Locate the cell with the specified text and output its [X, Y] center coordinate. 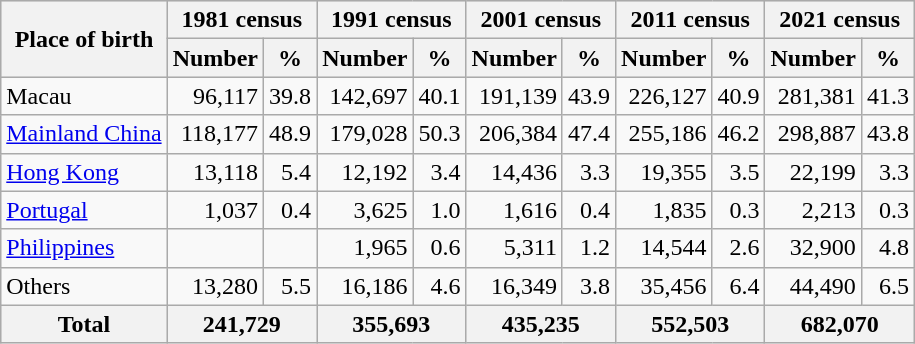
Philippines [84, 248]
1,835 [664, 210]
13,118 [215, 172]
43.9 [588, 96]
4.8 [888, 248]
Total [84, 324]
16,186 [365, 286]
40.9 [738, 96]
Portugal [84, 210]
226,127 [664, 96]
32,900 [813, 248]
2021 census [840, 20]
281,381 [813, 96]
3.5 [738, 172]
44,490 [813, 286]
2001 census [540, 20]
298,887 [813, 134]
1,965 [365, 248]
Hong Kong [84, 172]
118,177 [215, 134]
179,028 [365, 134]
435,235 [540, 324]
96,117 [215, 96]
355,693 [392, 324]
14,544 [664, 248]
191,139 [514, 96]
46.2 [738, 134]
Macau [84, 96]
5.4 [290, 172]
19,355 [664, 172]
5,311 [514, 248]
142,697 [365, 96]
4.6 [440, 286]
50.3 [440, 134]
3,625 [365, 210]
41.3 [888, 96]
2011 census [690, 20]
241,729 [242, 324]
2.6 [738, 248]
47.4 [588, 134]
1.2 [588, 248]
12,192 [365, 172]
39.8 [290, 96]
1,616 [514, 210]
2,213 [813, 210]
206,384 [514, 134]
13,280 [215, 286]
40.1 [440, 96]
0.6 [440, 248]
14,436 [514, 172]
1991 census [392, 20]
5.5 [290, 286]
3.8 [588, 286]
48.9 [290, 134]
43.8 [888, 134]
255,186 [664, 134]
1981 census [242, 20]
Others [84, 286]
3.4 [440, 172]
35,456 [664, 286]
1.0 [440, 210]
6.4 [738, 286]
682,070 [840, 324]
1,037 [215, 210]
16,349 [514, 286]
6.5 [888, 286]
Place of birth [84, 39]
22,199 [813, 172]
552,503 [690, 324]
Mainland China [84, 134]
